From the cell containing the given text, extract its center point as (x, y) coordinate. 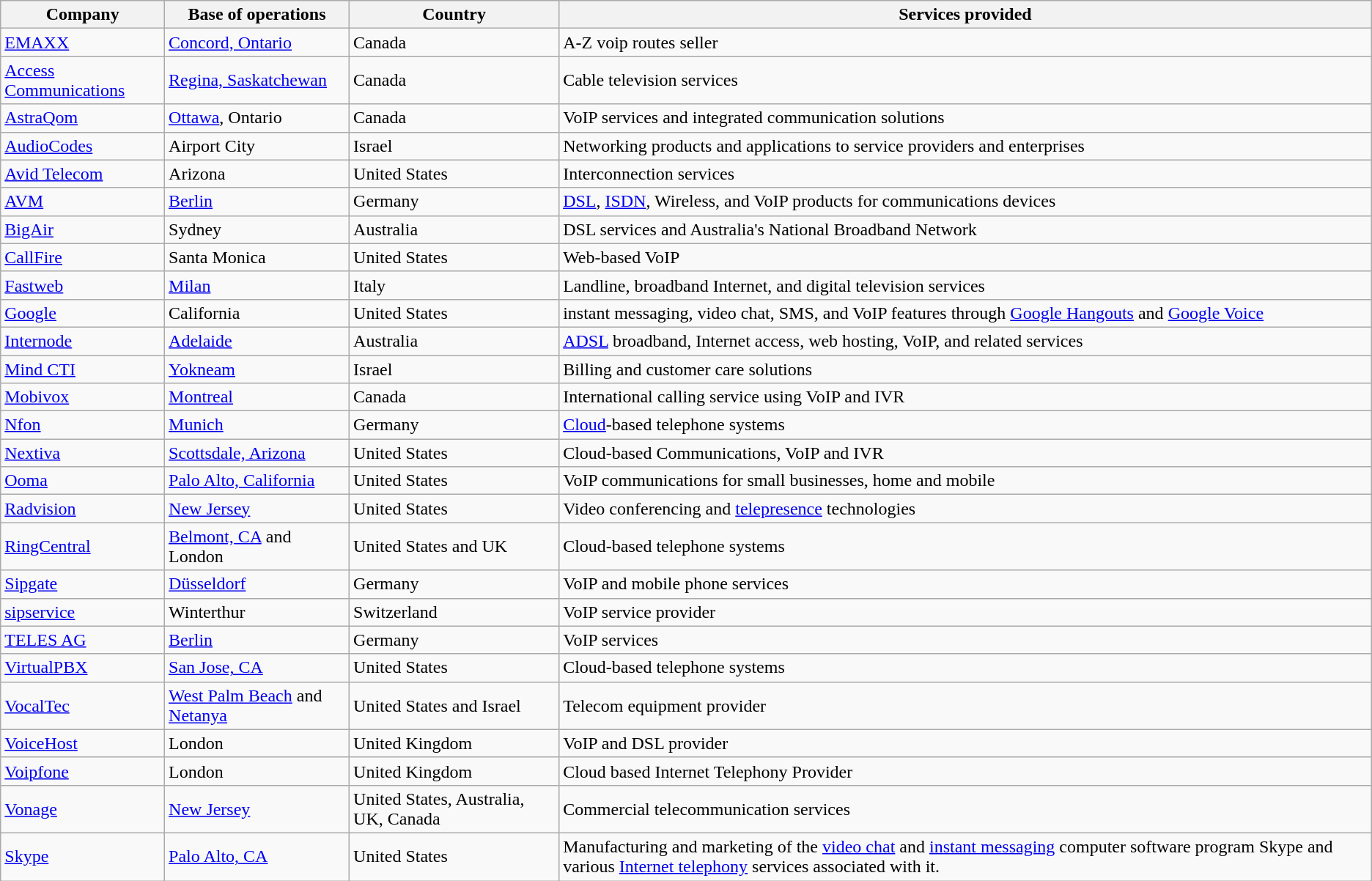
Country (454, 15)
San Jose, CA (257, 668)
Nextiva (83, 453)
Skype (83, 856)
Networking products and applications to service providers and enterprises (966, 146)
Belmont, CA and London (257, 547)
AstraQom (83, 118)
Vonage (83, 809)
Yokneam (257, 369)
VoIP services and integrated communication solutions (966, 118)
Palo Alto, California (257, 481)
A-Z voip routes seller (966, 43)
Company (83, 15)
VirtualPBX (83, 668)
Munich (257, 425)
Voipfone (83, 771)
California (257, 313)
Interconnection services (966, 174)
Cloud based Internet Telephony Provider (966, 771)
Ooma (83, 481)
TELES AG (83, 640)
VoIP communications for small businesses, home and mobile (966, 481)
DSL services and Australia's National Broadband Network (966, 229)
Web-based VoIP (966, 257)
AVM (83, 202)
Palo Alto, CA (257, 856)
United States, Australia, UK, Canada (454, 809)
Avid Telecom (83, 174)
Base of operations (257, 15)
VoIP service provider (966, 612)
VoiceHost (83, 743)
RingCentral (83, 547)
Mobivox (83, 397)
Access Communications (83, 81)
Düsseldorf (257, 584)
instant messaging, video chat, SMS, and VoIP features through Google Hangouts and Google Voice (966, 313)
Google (83, 313)
ADSL broadband, Internet access, web hosting, VoIP, and related services (966, 341)
CallFire (83, 257)
AudioCodes (83, 146)
Milan (257, 285)
Switzerland (454, 612)
Adelaide (257, 341)
VoIP and mobile phone services (966, 584)
United States and UK (454, 547)
Ottawa, Ontario (257, 118)
Montreal (257, 397)
Landline, broadband Internet, and digital television services (966, 285)
Scottsdale, Arizona (257, 453)
Fastweb (83, 285)
Arizona (257, 174)
Nfon (83, 425)
VoIP and DSL provider (966, 743)
Airport City (257, 146)
EMAXX (83, 43)
Sipgate (83, 584)
DSL, ISDN, Wireless, and VoIP products for communications devices (966, 202)
West Palm Beach and Netanya (257, 705)
Billing and customer care solutions (966, 369)
VoIP services (966, 640)
Winterthur (257, 612)
Telecom equipment provider (966, 705)
Mind CTI (83, 369)
VocalTec (83, 705)
Services provided (966, 15)
Internode (83, 341)
sipservice (83, 612)
Santa Monica (257, 257)
Italy (454, 285)
Sydney (257, 229)
Regina, Saskatchewan (257, 81)
Video conferencing and telepresence technologies (966, 509)
Cloud-based Communications, VoIP and IVR (966, 453)
Cable television services (966, 81)
United States and Israel (454, 705)
International calling service using VoIP and IVR (966, 397)
BigAir (83, 229)
Radvision (83, 509)
Concord, Ontario (257, 43)
Commercial telecommunication services (966, 809)
